Scan for the cell matching the given text and deliver its [X, Y] coordinate at center. 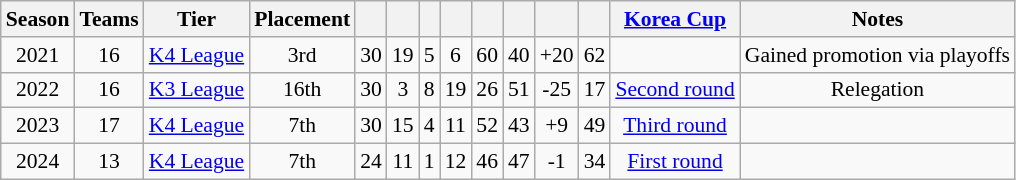
Second round [674, 90]
1 [430, 162]
46 [487, 162]
-25 [557, 90]
6 [456, 55]
2021 [38, 55]
43 [519, 126]
4 [430, 126]
+9 [557, 126]
Third round [674, 126]
24 [371, 162]
Relegation [878, 90]
62 [595, 55]
-1 [557, 162]
First round [674, 162]
51 [519, 90]
Gained promotion via playoffs [878, 55]
12 [456, 162]
Placement [302, 19]
5 [430, 55]
49 [595, 126]
Season [38, 19]
34 [595, 162]
52 [487, 126]
Tier [196, 19]
40 [519, 55]
15 [403, 126]
2023 [38, 126]
13 [108, 162]
+20 [557, 55]
3 [403, 90]
Korea Cup [674, 19]
2024 [38, 162]
16th [302, 90]
2022 [38, 90]
K3 League [196, 90]
8 [430, 90]
47 [519, 162]
3rd [302, 55]
26 [487, 90]
Teams [108, 19]
Notes [878, 19]
60 [487, 55]
